Pinpoint the cell where the given text exists, returning its [X, Y] midpoint coordinate. 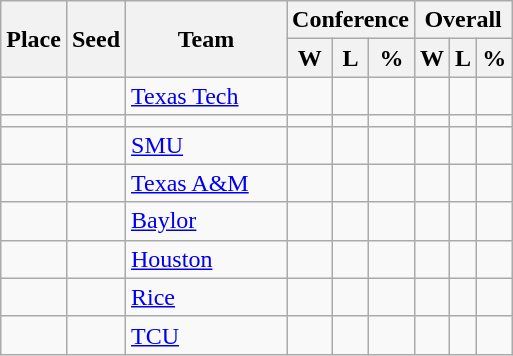
Conference [351, 20]
Texas A&M [206, 183]
SMU [206, 145]
Team [206, 39]
TCU [206, 335]
Seed [96, 39]
Houston [206, 259]
Overall [462, 20]
Place [34, 39]
Texas Tech [206, 96]
Rice [206, 297]
Baylor [206, 221]
